Locate the cell with the specified text and output its (x, y) center coordinate. 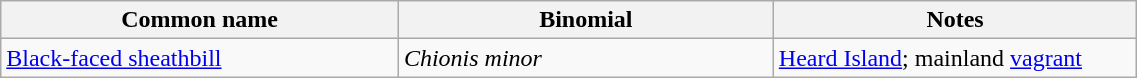
Common name (200, 20)
Binomial (586, 20)
Notes (955, 20)
Chionis minor (586, 58)
Heard Island; mainland vagrant (955, 58)
Black-faced sheathbill (200, 58)
